Find where the given text appears and provide that cell's center as [X, Y] coordinate. 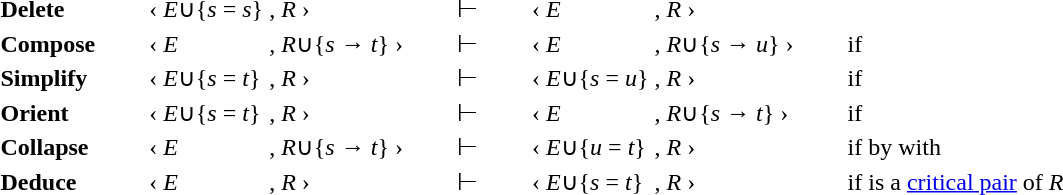
, R∪{s → u} › [748, 44]
‹ E∪{s = u} [590, 78]
‹ E∪{u = t} [590, 147]
